Identify which cell holds the provided text, then report its [X, Y] central coordinate. 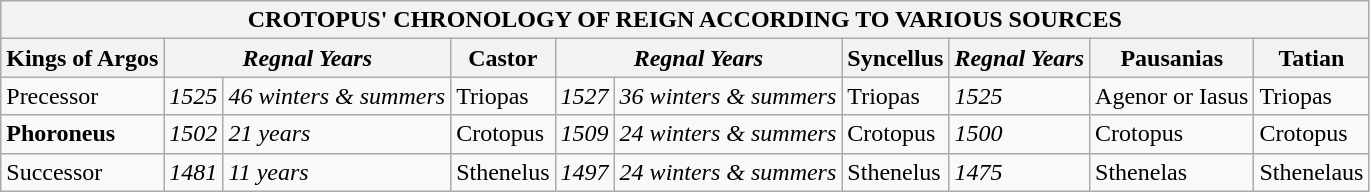
Agenor or Iasus [1172, 96]
CROTOPUS' CHRONOLOGY OF REIGN ACCORDING TO VARIOUS SOURCES [685, 20]
Sthenelaus [1312, 172]
1481 [194, 172]
Phoroneus [82, 134]
1509 [584, 134]
11 years [337, 172]
46 winters & summers [337, 96]
1527 [584, 96]
Pausanias [1172, 58]
1497 [584, 172]
1502 [194, 134]
36 winters & summers [728, 96]
Precessor [82, 96]
Tatian [1312, 58]
Kings of Argos [82, 58]
Castor [503, 58]
1475 [1020, 172]
Syncellus [896, 58]
1500 [1020, 134]
21 years [337, 134]
Successor [82, 172]
Sthenelas [1172, 172]
